Identify which cell holds the provided text, then report its (x, y) central coordinate. 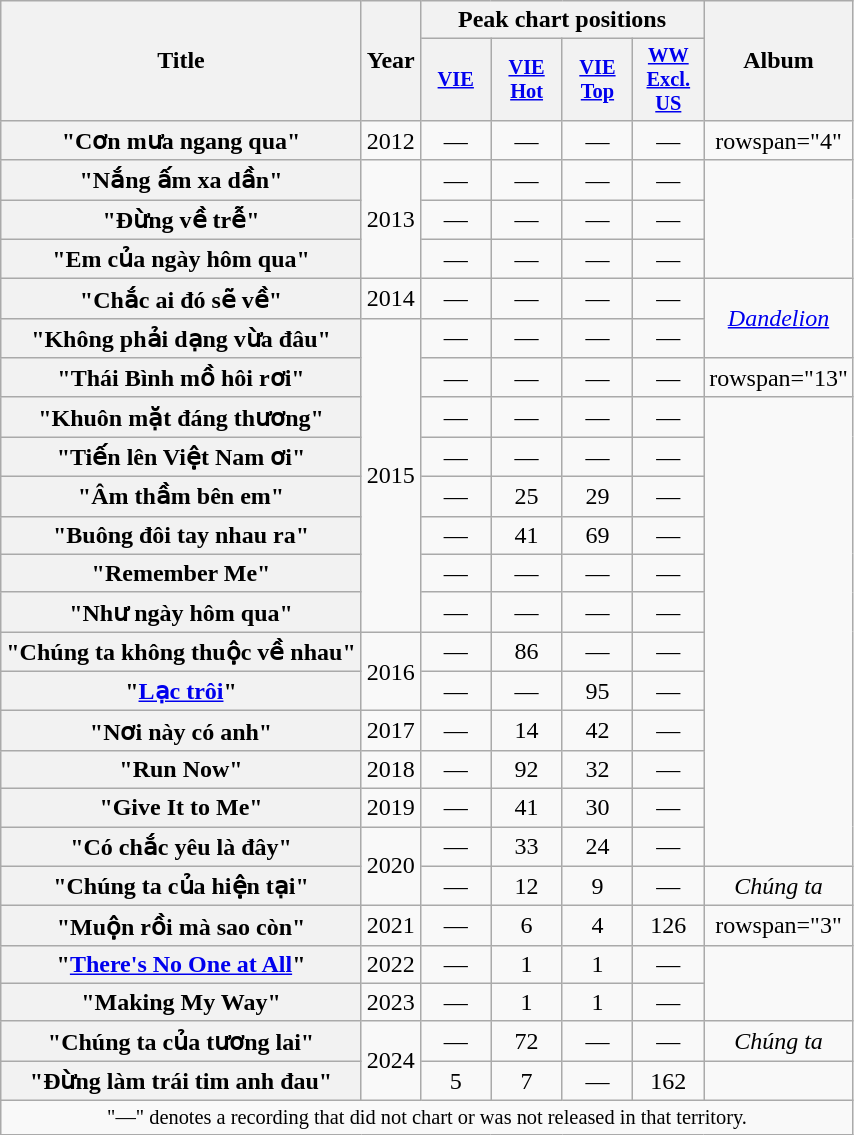
12 (526, 886)
7 (526, 1081)
Album (779, 61)
"Muộn rồi mà sao còn" (182, 926)
2014 (390, 299)
126 (668, 926)
86 (526, 652)
2019 (390, 808)
162 (668, 1081)
rowspan="13" (779, 378)
VIEHot (526, 80)
VIE (456, 80)
"Đừng về trễ" (182, 220)
"Tiến lên Việt Nam ơi" (182, 457)
29 (598, 497)
VIETop (598, 80)
WW Excl. US (668, 80)
2023 (390, 1002)
30 (598, 808)
92 (526, 769)
"Lạc trôi" (182, 691)
"Đừng làm trái tim anh đau" (182, 1081)
32 (598, 769)
2024 (390, 1060)
Title (182, 61)
69 (598, 535)
2012 (390, 140)
"Như ngày hôm qua" (182, 612)
4 (598, 926)
72 (526, 1041)
"Có chắc yêu là đây" (182, 847)
Peak chart positions (562, 20)
2021 (390, 926)
42 (598, 731)
"Em của ngày hôm qua" (182, 259)
6 (526, 926)
25 (526, 497)
"Buông đôi tay nhau ra" (182, 535)
"Không phải dạng vừa đâu" (182, 338)
2022 (390, 964)
"Chúng ta của tương lai" (182, 1041)
2018 (390, 769)
14 (526, 731)
24 (598, 847)
"Nắng ấm xa dần" (182, 180)
"Khuôn mặt đáng thương" (182, 417)
"Remember Me" (182, 573)
95 (598, 691)
rowspan="3" (779, 926)
2015 (390, 475)
"Making My Way" (182, 1002)
"Give It to Me" (182, 808)
"Nơi này có anh" (182, 731)
33 (526, 847)
"Chúng ta của hiện tại" (182, 886)
5 (456, 1081)
"—" denotes a recording that did not chart or was not released in that territory. (427, 1118)
"There's No One at All" (182, 964)
Dandelion (779, 318)
rowspan="4" (779, 140)
"Cơn mưa ngang qua" (182, 140)
2017 (390, 731)
2016 (390, 672)
"Chắc ai đó sẽ về" (182, 299)
"Chúng ta không thuộc về nhau" (182, 652)
"Thái Bình mồ hôi rơi" (182, 378)
9 (598, 886)
2020 (390, 866)
2013 (390, 220)
"Âm thầm bên em" (182, 497)
Year (390, 61)
"Run Now" (182, 769)
